Return [X, Y] of the center of cell containing provided text 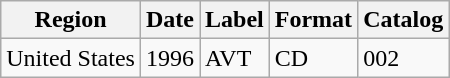
Region [71, 20]
Date [170, 20]
1996 [170, 58]
002 [404, 58]
AVT [235, 58]
Catalog [404, 20]
United States [71, 58]
CD [313, 58]
Format [313, 20]
Label [235, 20]
